Locate the cell with the specified text and output its (x, y) center coordinate. 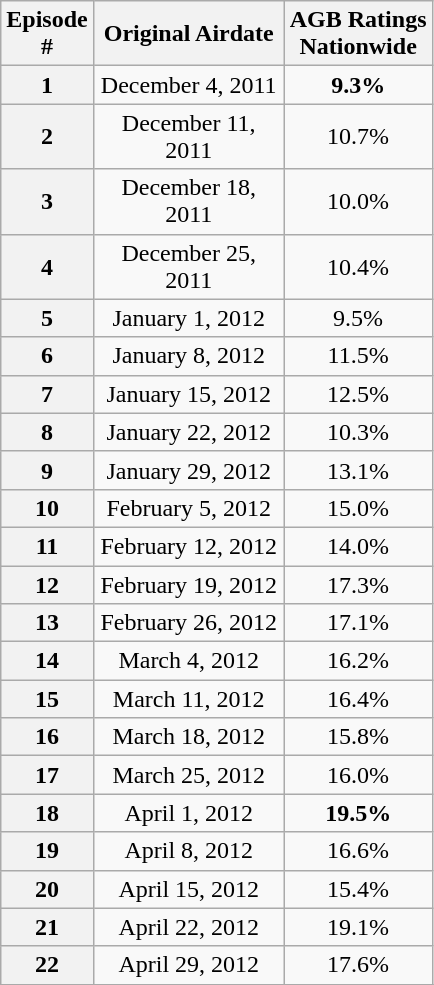
8 (47, 432)
20 (47, 889)
19 (47, 851)
April 22, 2012 (188, 927)
April 15, 2012 (188, 889)
12 (47, 585)
10.0% (358, 202)
February 12, 2012 (188, 546)
18 (47, 813)
19.5% (358, 813)
16.4% (358, 699)
15 (47, 699)
December 18, 2011 (188, 202)
5 (47, 318)
January 22, 2012 (188, 432)
15.4% (358, 889)
14.0% (358, 546)
21 (47, 927)
January 15, 2012 (188, 394)
2 (47, 136)
10 (47, 508)
December 4, 2011 (188, 85)
AGB RatingsNationwide (358, 34)
15.0% (358, 508)
19.1% (358, 927)
9.3% (358, 85)
February 5, 2012 (188, 508)
9 (47, 470)
17.1% (358, 623)
12.5% (358, 394)
22 (47, 965)
17 (47, 775)
10.7% (358, 136)
9.5% (358, 318)
February 19, 2012 (188, 585)
14 (47, 661)
10.4% (358, 266)
March 11, 2012 (188, 699)
December 11, 2011 (188, 136)
3 (47, 202)
1 (47, 85)
13.1% (358, 470)
December 25, 2011 (188, 266)
March 4, 2012 (188, 661)
17.3% (358, 585)
April 29, 2012 (188, 965)
17.6% (358, 965)
April 1, 2012 (188, 813)
15.8% (358, 737)
January 1, 2012 (188, 318)
16.0% (358, 775)
6 (47, 356)
16.2% (358, 661)
Original Airdate (188, 34)
11.5% (358, 356)
January 29, 2012 (188, 470)
13 (47, 623)
10.3% (358, 432)
April 8, 2012 (188, 851)
4 (47, 266)
February 26, 2012 (188, 623)
11 (47, 546)
Episode # (47, 34)
16.6% (358, 851)
7 (47, 394)
March 18, 2012 (188, 737)
16 (47, 737)
January 8, 2012 (188, 356)
March 25, 2012 (188, 775)
